From the cell containing the given text, extract its center point as (X, Y) coordinate. 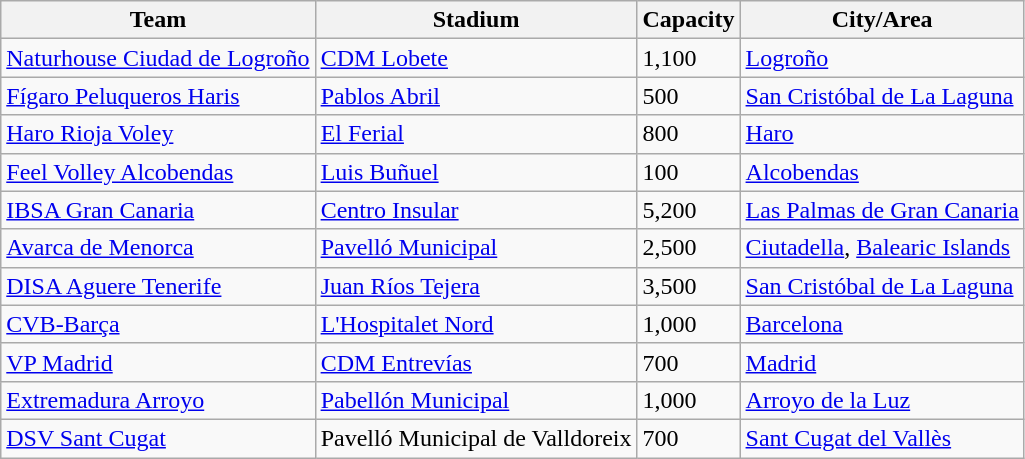
Naturhouse Ciudad de Logroño (158, 58)
DSV Sant Cugat (158, 438)
500 (688, 96)
Fígaro Peluqueros Haris (158, 96)
Madrid (882, 362)
Stadium (476, 20)
2,500 (688, 248)
Pavelló Municipal (476, 248)
Arroyo de la Luz (882, 400)
Las Palmas de Gran Canaria (882, 210)
Logroño (882, 58)
VP Madrid (158, 362)
CVB-Barça (158, 324)
Haro (882, 134)
Barcelona (882, 324)
DISA Aguere Tenerife (158, 286)
Pablos Abril (476, 96)
Haro Rioja Voley (158, 134)
El Ferial (476, 134)
Centro Insular (476, 210)
Capacity (688, 20)
CDM Lobete (476, 58)
3,500 (688, 286)
800 (688, 134)
Juan Ríos Tejera (476, 286)
100 (688, 172)
Alcobendas (882, 172)
CDM Entrevías (476, 362)
5,200 (688, 210)
Luis Buñuel (476, 172)
Avarca de Menorca (158, 248)
Sant Cugat del Vallès (882, 438)
Extremadura Arroyo (158, 400)
Feel Volley Alcobendas (158, 172)
Ciutadella, Balearic Islands (882, 248)
Team (158, 20)
City/Area (882, 20)
Pavelló Municipal de Valldoreix (476, 438)
1,100 (688, 58)
L'Hospitalet Nord (476, 324)
Pabellón Municipal (476, 400)
IBSA Gran Canaria (158, 210)
